Scan for the cell matching the given text and deliver its (x, y) coordinate at center. 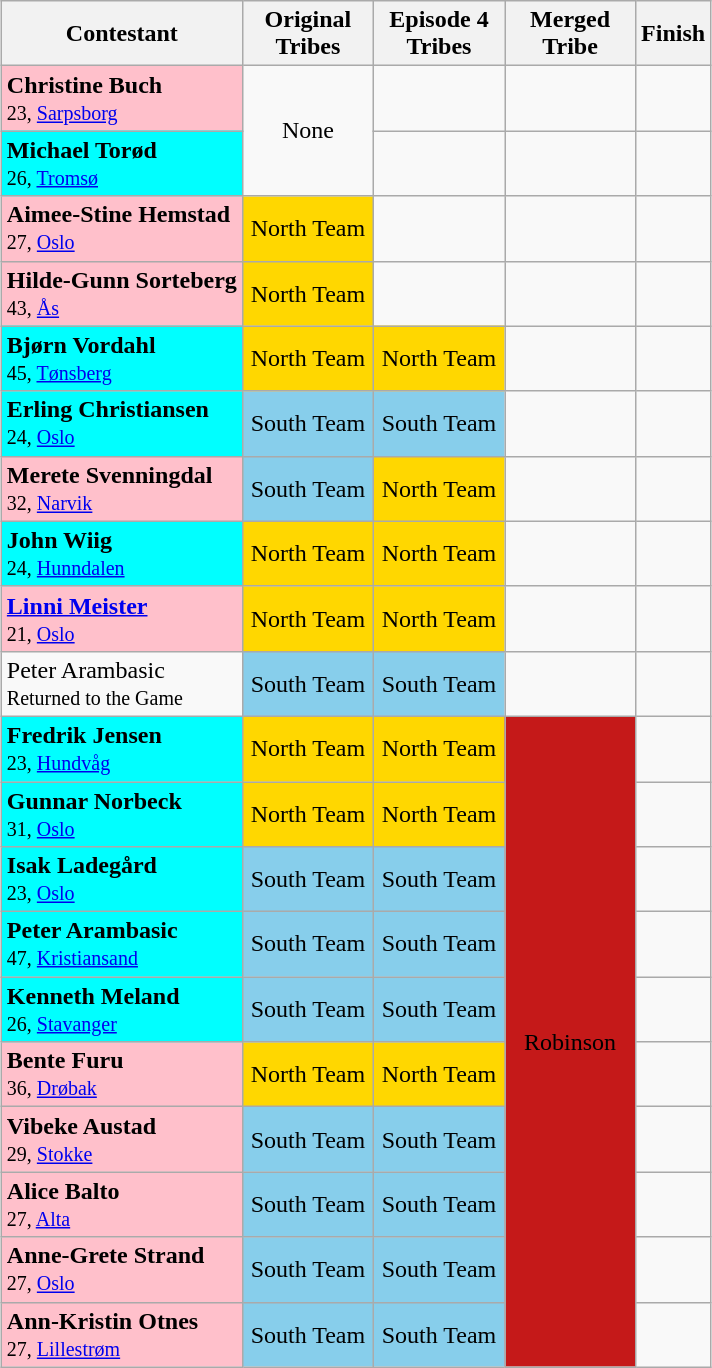
Ann-Kristin Otnes27, Lillestrøm (122, 1334)
Anne-Grete Strand27, Oslo (122, 1270)
Peter Arambasic47, Kristiansand (122, 944)
Fredrik Jensen23, Hundvåg (122, 748)
Aimee-Stine Hemstad27, Oslo (122, 228)
Contestant (122, 34)
John Wiig24, Hunndalen (122, 554)
Bente Furu36, Drøbak (122, 1074)
Kenneth Meland26, Stavanger (122, 1010)
Linni Meister21, Oslo (122, 618)
MergedTribe (570, 34)
Merete Svenningdal32, Narvik (122, 488)
None (308, 131)
Alice Balto27, Alta (122, 1204)
Vibeke Austad29, Stokke (122, 1140)
Gunnar Norbeck31, Oslo (122, 814)
Robinson (570, 1042)
Bjørn Vordahl45, Tønsberg (122, 358)
Isak Ladegård23, Oslo (122, 880)
OriginalTribes (308, 34)
Hilde-Gunn Sorteberg43, Ås (122, 294)
Peter ArambasicReturned to the Game (122, 684)
Christine Buch23, Sarpsborg (122, 98)
Erling Christiansen24, Oslo (122, 424)
Episode 4Tribes (438, 34)
Finish (674, 34)
Michael Torød26, Tromsø (122, 164)
